Capture the cell that displays the provided text and extract its [X, Y] central coordinate. 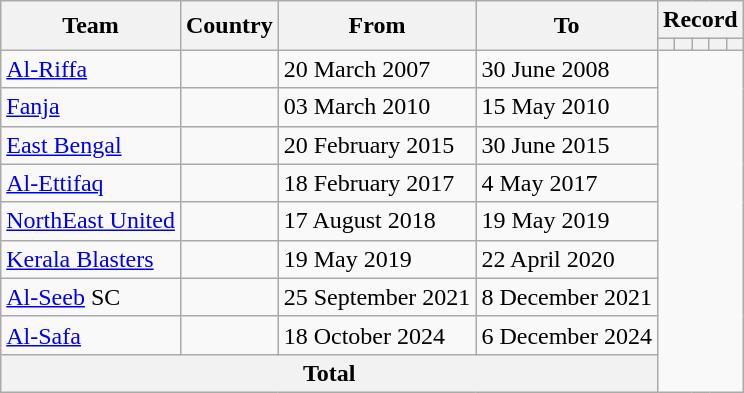
Al-Seeb SC [91, 297]
East Bengal [91, 145]
Al-Safa [91, 335]
Total [330, 373]
Record [701, 20]
Team [91, 26]
6 December 2024 [567, 335]
17 August 2018 [377, 221]
20 February 2015 [377, 145]
30 June 2008 [567, 69]
NorthEast United [91, 221]
To [567, 26]
03 March 2010 [377, 107]
22 April 2020 [567, 259]
30 June 2015 [567, 145]
4 May 2017 [567, 183]
Fanja [91, 107]
20 March 2007 [377, 69]
18 October 2024 [377, 335]
Kerala Blasters [91, 259]
8 December 2021 [567, 297]
25 September 2021 [377, 297]
Country [229, 26]
From [377, 26]
15 May 2010 [567, 107]
18 February 2017 [377, 183]
Al-Riffa [91, 69]
Al-Ettifaq [91, 183]
